From the cell containing the given text, extract its center point as [X, Y] coordinate. 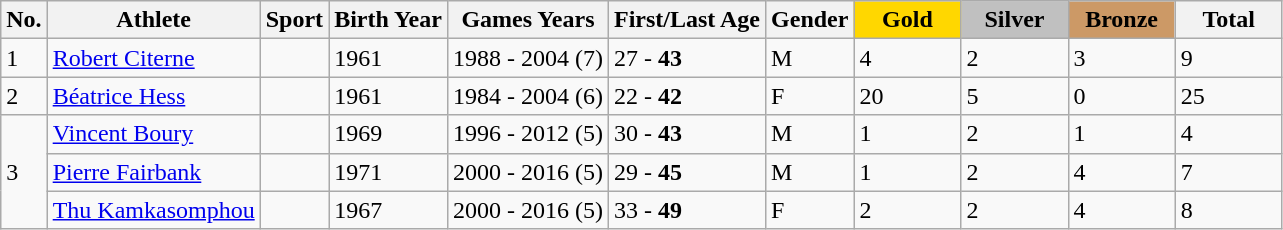
1996 - 2012 (5) [528, 134]
Bronze [1122, 20]
No. [24, 20]
0 [1122, 96]
Athlete [154, 20]
Birth Year [388, 20]
Thu Kamkasomphou [154, 210]
Gender [810, 20]
First/Last Age [686, 20]
27 - 43 [686, 58]
1971 [388, 172]
Total [1228, 20]
5 [1014, 96]
Gold [908, 20]
1984 - 2004 (6) [528, 96]
29 - 45 [686, 172]
7 [1228, 172]
20 [908, 96]
1969 [388, 134]
Robert Citerne [154, 58]
22 - 42 [686, 96]
30 - 43 [686, 134]
Sport [294, 20]
9 [1228, 58]
Silver [1014, 20]
Games Years [528, 20]
1967 [388, 210]
Pierre Fairbank [154, 172]
Vincent Boury [154, 134]
8 [1228, 210]
Béatrice Hess [154, 96]
1988 - 2004 (7) [528, 58]
33 - 49 [686, 210]
25 [1228, 96]
